Capture the cell that displays the provided text and extract its (x, y) central coordinate. 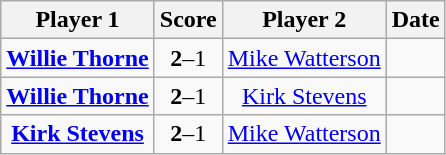
Date (416, 20)
Player 1 (78, 20)
Player 2 (304, 20)
Score (188, 20)
